Return [x, y] of the center of cell containing provided text 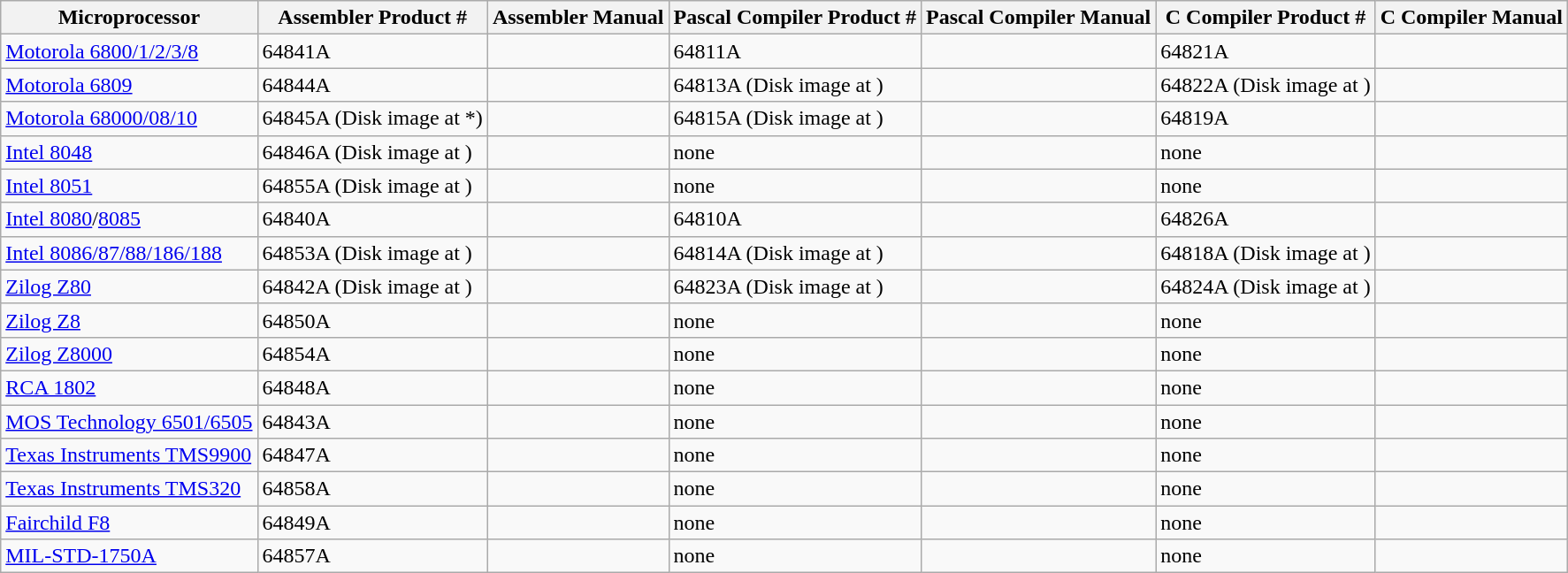
Assembler Manual [578, 18]
64818A (Disk image at ) [1266, 253]
64841A [372, 51]
64849A [372, 523]
64810A [794, 219]
64811A [794, 51]
Intel 8051 [129, 186]
Zilog Z8 [129, 320]
64854A [372, 354]
Intel 8086/87/88/186/188 [129, 253]
MOS Technology 6501/6505 [129, 422]
Zilog Z80 [129, 286]
Zilog Z8000 [129, 354]
64842A (Disk image at ) [372, 286]
C Compiler Manual [1472, 18]
Texas Instruments TMS9900 [129, 455]
Fairchild F8 [129, 523]
64850A [372, 320]
64858A [372, 489]
64847A [372, 455]
64848A [372, 387]
64819A [1266, 118]
Motorola 6809 [129, 85]
64855A (Disk image at ) [372, 186]
Assembler Product # [372, 18]
64845A (Disk image at *) [372, 118]
64826A [1266, 219]
64843A [372, 422]
64814A (Disk image at ) [794, 253]
RCA 1802 [129, 387]
Pascal Compiler Manual [1038, 18]
Motorola 6800/1/2/3/8 [129, 51]
Intel 8080/8085 [129, 219]
64840A [372, 219]
64822A (Disk image at ) [1266, 85]
Microprocessor [129, 18]
64846A (Disk image at ) [372, 152]
64821A [1266, 51]
64813A (Disk image at ) [794, 85]
64857A [372, 556]
64824A (Disk image at ) [1266, 286]
64823A (Disk image at ) [794, 286]
Pascal Compiler Product # [794, 18]
64853A (Disk image at ) [372, 253]
MIL-STD-1750A [129, 556]
C Compiler Product # [1266, 18]
64844A [372, 85]
64815A (Disk image at ) [794, 118]
Intel 8048 [129, 152]
Motorola 68000/08/10 [129, 118]
Texas Instruments TMS320 [129, 489]
